Detect which cell encompasses the target text, then output its (x, y) center coordinate. 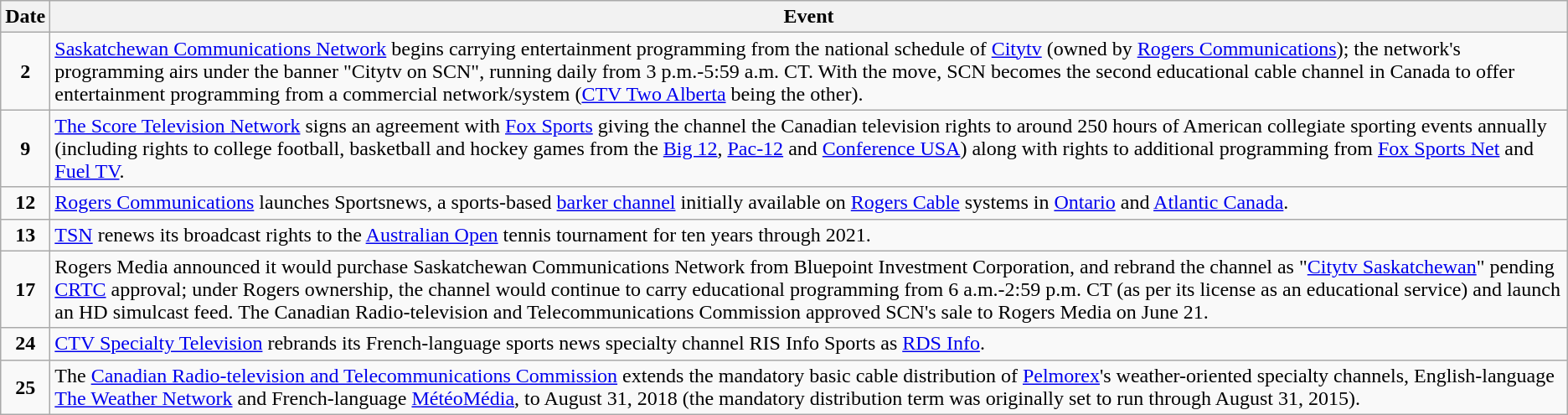
13 (25, 235)
Event (809, 17)
Date (25, 17)
2 (25, 71)
9 (25, 148)
Rogers Communications launches Sportsnews, a sports-based barker channel initially available on Rogers Cable systems in Ontario and Atlantic Canada. (809, 203)
25 (25, 387)
24 (25, 344)
TSN renews its broadcast rights to the Australian Open tennis tournament for ten years through 2021. (809, 235)
12 (25, 203)
17 (25, 289)
CTV Specialty Television rebrands its French-language sports news specialty channel RIS Info Sports as RDS Info. (809, 344)
